Provide the (X, Y) coordinate of the cell's center where the given text is located.  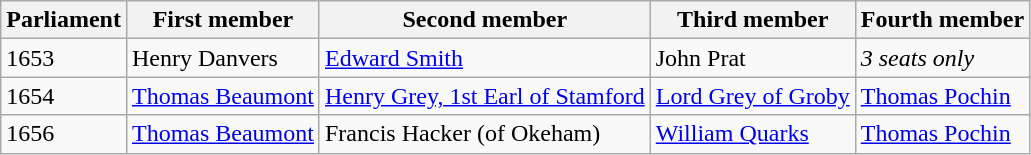
First member (222, 20)
Second member (484, 20)
Fourth member (942, 20)
William Quarks (752, 134)
3 seats only (942, 58)
1653 (64, 58)
Edward Smith (484, 58)
1654 (64, 96)
John Prat (752, 58)
Third member (752, 20)
Henry Danvers (222, 58)
1656 (64, 134)
Henry Grey, 1st Earl of Stamford (484, 96)
Lord Grey of Groby (752, 96)
Francis Hacker (of Okeham) (484, 134)
Parliament (64, 20)
